Find where the given text appears and provide that cell's center as (x, y) coordinate. 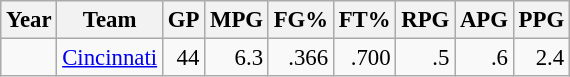
Team (110, 20)
Cincinnati (110, 58)
FT% (364, 20)
2.4 (541, 58)
PPG (541, 20)
APG (484, 20)
RPG (426, 20)
6.3 (237, 58)
44 (183, 58)
Year (29, 20)
GP (183, 20)
.366 (300, 58)
.700 (364, 58)
.6 (484, 58)
FG% (300, 20)
.5 (426, 58)
MPG (237, 20)
